Find where the given text appears and provide that cell's center as (X, Y) coordinate. 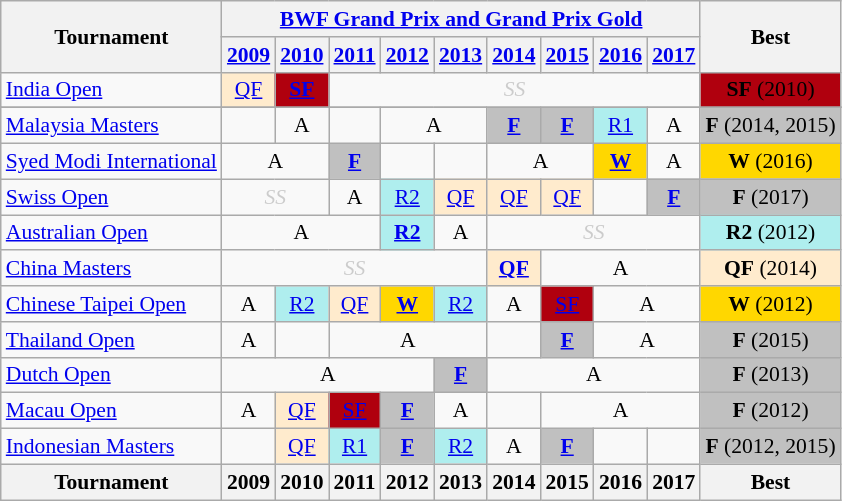
SF (2010) (770, 90)
W (2016) (770, 162)
Dutch Open (112, 375)
F (2012, 2015) (770, 447)
Syed Modi International (112, 162)
Chinese Taipei Open (112, 304)
Swiss Open (112, 197)
India Open (112, 90)
W (2012) (770, 304)
F (2015) (770, 340)
Macau Open (112, 411)
QF (2014) (770, 269)
F (2014, 2015) (770, 126)
R2 (2012) (770, 233)
China Masters (112, 269)
Thailand Open (112, 340)
BWF Grand Prix and Grand Prix Gold (461, 19)
F (2017) (770, 197)
Australian Open (112, 233)
Malaysia Masters (112, 126)
Indonesian Masters (112, 447)
F (2012) (770, 411)
F (2013) (770, 375)
